Scan for the cell matching the given text and deliver its [X, Y] coordinate at center. 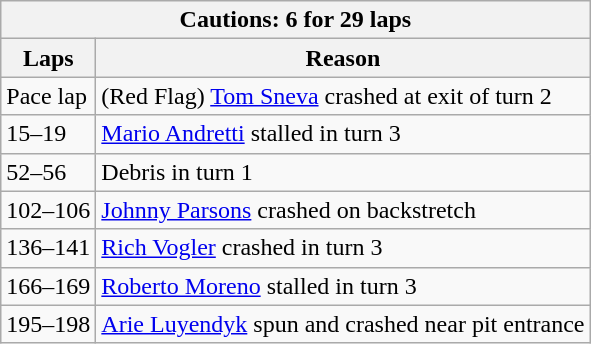
Pace lap [48, 96]
166–169 [48, 286]
Debris in turn 1 [343, 172]
Johnny Parsons crashed on backstretch [343, 210]
Arie Luyendyk spun and crashed near pit entrance [343, 324]
Laps [48, 58]
102–106 [48, 210]
Roberto Moreno stalled in turn 3 [343, 286]
Cautions: 6 for 29 laps [296, 20]
136–141 [48, 248]
195–198 [48, 324]
(Red Flag) Tom Sneva crashed at exit of turn 2 [343, 96]
Reason [343, 58]
Rich Vogler crashed in turn 3 [343, 248]
Mario Andretti stalled in turn 3 [343, 134]
15–19 [48, 134]
52–56 [48, 172]
